Pinpoint the cell where the given text exists, returning its [x, y] midpoint coordinate. 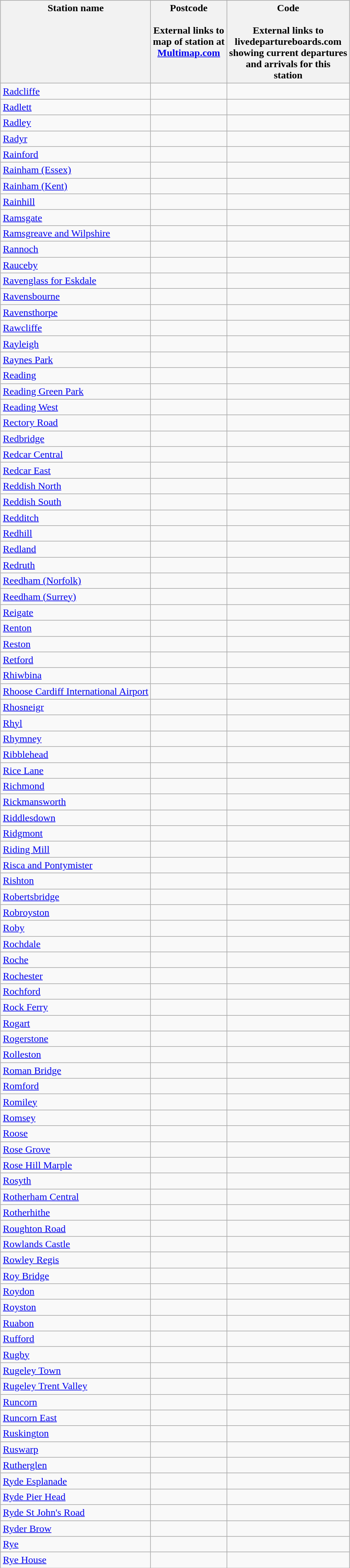
Redland [75, 549]
Ribblehead [75, 754]
Rochdale [75, 944]
Redruth [75, 565]
Ramsgreave and Wilpshire [75, 233]
Rhymney [75, 739]
Runcorn East [75, 1418]
Rice Lane [75, 771]
Rainham (Essex) [75, 170]
Riddlesdown [75, 818]
Roche [75, 960]
Reading [75, 376]
Reigate [75, 612]
Rugeley Town [75, 1370]
Rose Grove [75, 1149]
Rowley Regis [75, 1260]
PostcodeExternal links to map of station at Multimap.com [189, 42]
Reedham (Surrey) [75, 597]
Risca and Pontymister [75, 865]
Reddish South [75, 502]
Roy Bridge [75, 1276]
Rickmansworth [75, 802]
Ryde Esplanade [75, 1481]
Rosyth [75, 1181]
Ruskington [75, 1434]
Royston [75, 1307]
Reedham (Norfolk) [75, 581]
Radcliffe [75, 91]
Ryder Brow [75, 1528]
Ramsgate [75, 217]
Redcar Central [75, 454]
Reddish North [75, 486]
Rishton [75, 881]
Retford [75, 660]
Rugby [75, 1355]
Redhill [75, 534]
Runcorn [75, 1402]
Rainford [75, 154]
Rochford [75, 991]
Robertsbridge [75, 897]
Robroyston [75, 912]
Rolleston [75, 1055]
Rotherhithe [75, 1212]
Rutherglen [75, 1465]
Rye House [75, 1560]
Ravensbourne [75, 297]
Richmond [75, 786]
Ryde St John's Road [75, 1512]
Rhiwbina [75, 675]
Rye [75, 1544]
Romiley [75, 1102]
Ryde Pier Head [75, 1497]
Romsey [75, 1118]
Rhoose Cardiff International Airport [75, 691]
Roman Bridge [75, 1071]
Redditch [75, 517]
Rainhill [75, 202]
Rawcliffe [75, 328]
Redcar East [75, 470]
Rhosneigr [75, 707]
Roby [75, 928]
Romford [75, 1086]
Rainham (Kent) [75, 186]
Redbridge [75, 439]
Renton [75, 628]
Rayleigh [75, 344]
Rotherham Central [75, 1197]
Rhyl [75, 723]
Reading West [75, 407]
Roydon [75, 1292]
Ravenglass for Eskdale [75, 281]
Rugeley Trent Valley [75, 1386]
Radley [75, 123]
Rufford [75, 1339]
Rowlands Castle [75, 1244]
Rock Ferry [75, 1007]
Rose Hill Marple [75, 1165]
Reston [75, 644]
Rauceby [75, 265]
Roughton Road [75, 1228]
Radlett [75, 107]
Rectory Road [75, 423]
Ravensthorpe [75, 312]
Riding Mill [75, 849]
Rannoch [75, 249]
Reading Green Park [75, 391]
Rogart [75, 1023]
Ruswarp [75, 1449]
Rogerstone [75, 1039]
Ruabon [75, 1323]
CodeExternal links to livedepartureboards.comshowing current departures and arrivals for this station [288, 42]
Radyr [75, 139]
Roose [75, 1134]
Raynes Park [75, 360]
Rochester [75, 975]
Ridgmont [75, 834]
Station name [75, 42]
